Identify which cell holds the provided text, then report its [x, y] central coordinate. 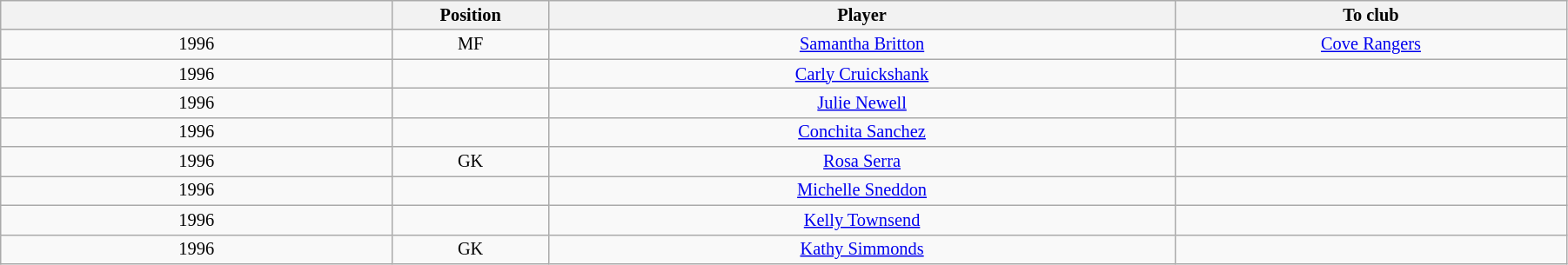
Cove Rangers [1371, 44]
Rosa Serra [862, 162]
Julie Newell [862, 103]
Carly Cruickshank [862, 74]
Kathy Simmonds [862, 249]
Player [862, 15]
MF [471, 44]
Samantha Britton [862, 44]
Michelle Sneddon [862, 190]
Kelly Townsend [862, 220]
Position [471, 15]
Conchita Sanchez [862, 132]
To club [1371, 15]
